Capture the cell that displays the provided text and extract its (X, Y) central coordinate. 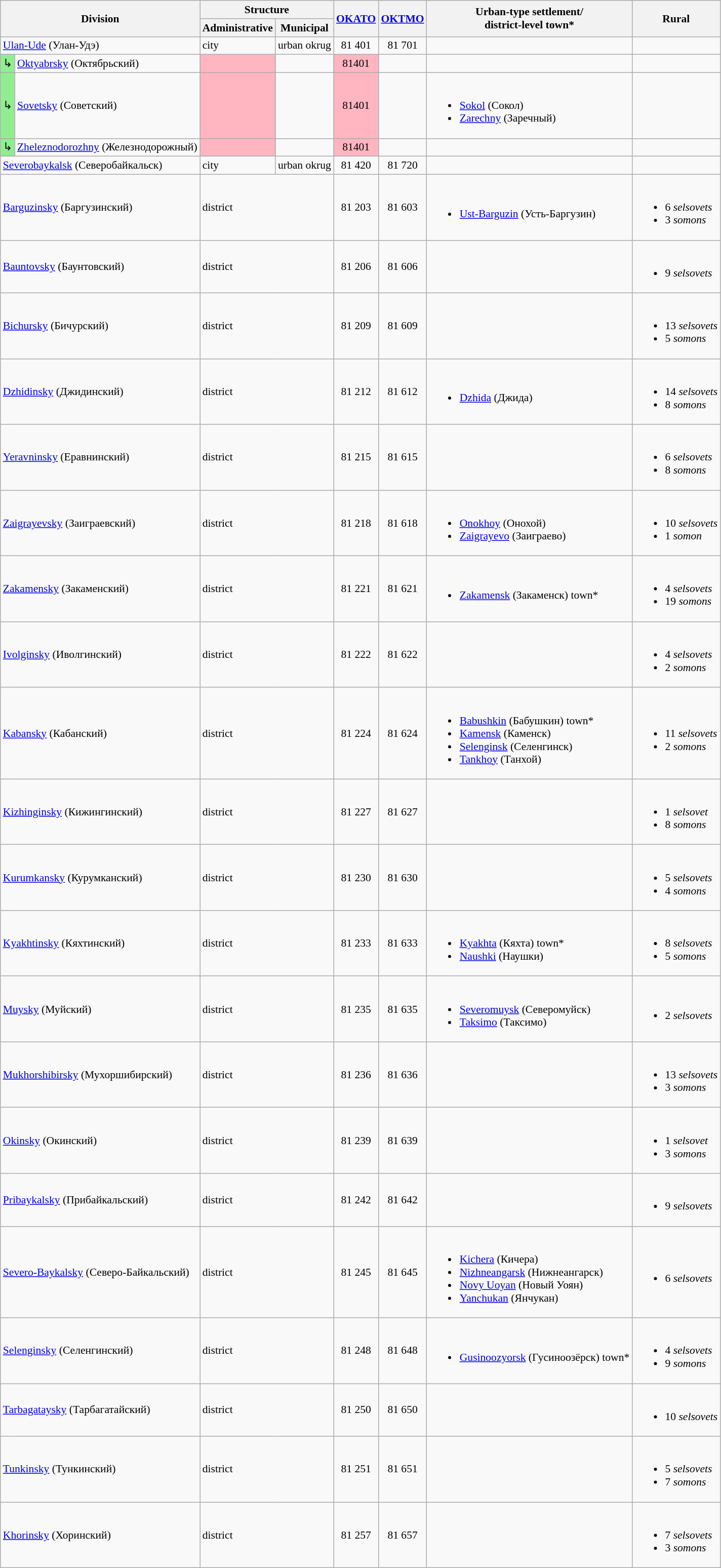
1 selsovet3 somons (676, 1141)
81 233 (356, 944)
81 248 (356, 1351)
4 selsovets19 somons (676, 589)
1 selsovet8 somons (676, 812)
13 selsovets3 somons (676, 1075)
Ivolginsky (Иволгинский) (100, 655)
Bauntovsky (Баунтовский) (100, 266)
81 636 (402, 1075)
Tarbagataysky (Тарбагатайский) (100, 1410)
81 651 (402, 1469)
Zaigrayevsky (Заиграевский) (100, 523)
81 250 (356, 1410)
Severomuysk (Северомуйск)Taksimo (Таксимо) (530, 1009)
81 650 (402, 1410)
Okinsky (Окинский) (100, 1141)
81 642 (402, 1200)
5 selsovets4 somons (676, 878)
Selenginsky (Селенгинский) (100, 1351)
6 selsovets (676, 1272)
Zakamensky (Закаменский) (100, 589)
Structure (267, 10)
Kichera (Кичера)Nizhneangarsk (Нижнеангарск)Novy Uoyan (Новый Уоян)Yanchukan (Янчукан) (530, 1272)
Kizhinginsky (Кижингинский) (100, 812)
81 627 (402, 812)
7 selsovets3 somons (676, 1535)
Ulan-Ude (Улан-Удэ) (100, 46)
Tunkinsky (Тункинский) (100, 1469)
81 615 (402, 457)
Khorinsky (Хоринский) (100, 1535)
81 618 (402, 523)
Severo-Baykalsky (Северо-Байкальский) (100, 1272)
Bichursky (Бичурский) (100, 326)
81 609 (402, 326)
81 206 (356, 266)
81 257 (356, 1535)
Urban-type settlement/district-level town* (530, 18)
81 633 (402, 944)
81 235 (356, 1009)
81 648 (402, 1351)
Onokhoy (Онохой)Zaigrayevo (Заиграево) (530, 523)
81 603 (402, 208)
Dzhidinsky (Джидинский) (100, 392)
Kurumkansky (Курумканский) (100, 878)
81 639 (402, 1141)
11 selsovets2 somons (676, 733)
Babushkin (Бабушкин) town*Kamensk (Каменск)Selenginsk (Селенгинск)Tankhoy (Танхой) (530, 733)
4 selsovets9 somons (676, 1351)
OKTMO (402, 18)
81 218 (356, 523)
Muysky (Муйский) (100, 1009)
6 selsovets3 somons (676, 208)
Administrative (238, 28)
Kyakhta (Кяхта) town*Naushki (Наушки) (530, 944)
Ust-Barguzin (Усть-Баргузин) (530, 208)
Sovetsky (Советский) (107, 106)
81 645 (402, 1272)
14 selsovets8 somons (676, 392)
10 selsovets1 somon (676, 523)
10 selsovets (676, 1410)
Gusinoozyorsk (Гусиноозёрск) town* (530, 1351)
8 selsovets5 somons (676, 944)
81 209 (356, 326)
81 701 (402, 46)
Kyakhtinsky (Кяхтинский) (100, 944)
Mukhorshibirsky (Мухоршибирский) (100, 1075)
81 239 (356, 1141)
Kabansky (Кабанский) (100, 733)
81 203 (356, 208)
Sokol (Сокол)Zarechny (Заречный) (530, 106)
2 selsovets (676, 1009)
Zakamensk (Закаменск) town* (530, 589)
Barguzinsky (Баргузинский) (100, 208)
81 606 (402, 266)
81 622 (402, 655)
Dzhida (Джида) (530, 392)
81 212 (356, 392)
Yeravninsky (Еравнинский) (100, 457)
81 251 (356, 1469)
81 224 (356, 733)
81 612 (402, 392)
81 236 (356, 1075)
81 420 (356, 166)
OKATO (356, 18)
81 230 (356, 878)
Municipal (305, 28)
81 657 (402, 1535)
4 selsovets2 somons (676, 655)
81 630 (402, 878)
81 621 (402, 589)
81 227 (356, 812)
Pribaykalsky (Прибайкальский) (100, 1200)
13 selsovets5 somons (676, 326)
Zheleznodorozhny (Железнодорожный) (107, 147)
81 215 (356, 457)
81 245 (356, 1272)
81 720 (402, 166)
Rural (676, 18)
Severobaykalsk (Северобайкальск) (100, 166)
81 635 (402, 1009)
Division (100, 18)
Oktyabrsky (Октябрьский) (107, 64)
81 242 (356, 1200)
5 selsovets7 somons (676, 1469)
81 221 (356, 589)
81 222 (356, 655)
81 401 (356, 46)
81 624 (402, 733)
6 selsovets8 somons (676, 457)
